Return the [X, Y] coordinate for the center point of the cell that contains the specified text.  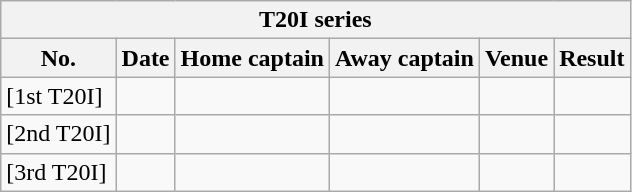
Date [146, 58]
[1st T20I] [58, 96]
Away captain [404, 58]
Venue [516, 58]
[3rd T20I] [58, 172]
No. [58, 58]
[2nd T20I] [58, 134]
T20I series [316, 20]
Result [592, 58]
Home captain [252, 58]
